From the cell containing the given text, extract its center point as (x, y) coordinate. 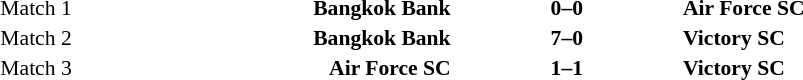
Bangkok Bank (264, 38)
7–0 (567, 38)
